Identify which cell holds the provided text, then report its [X, Y] central coordinate. 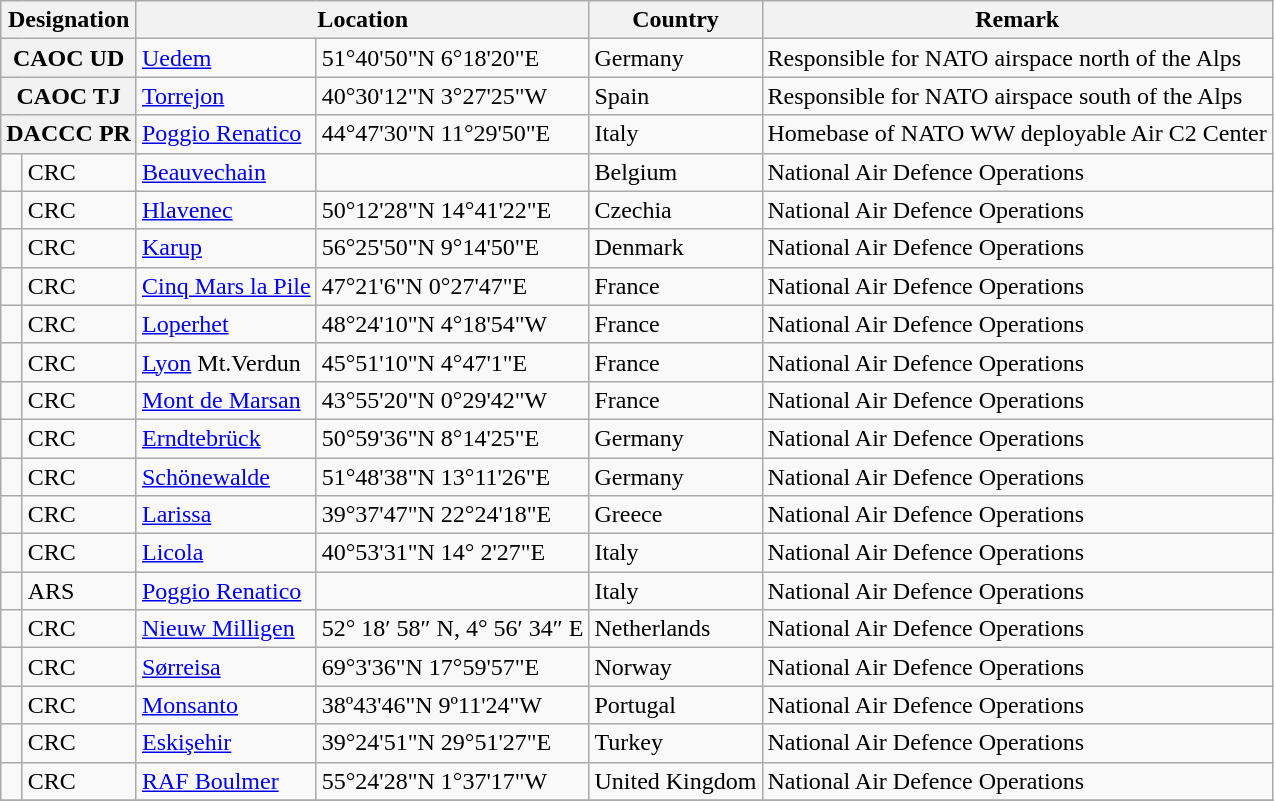
Greece [676, 515]
Turkey [676, 743]
Cinq Mars la Pile [226, 286]
CAOC TJ [69, 96]
Erndtebrück [226, 438]
Larissa [226, 515]
Eskişehir [226, 743]
Beauvechain [226, 172]
Remark [1017, 20]
50°59'36"N 8°14'25"E [452, 438]
40°30'12"N 3°27'25"W [452, 96]
47°21'6"N 0°27'47"E [452, 286]
Netherlands [676, 629]
69°3'36"N 17°59'57"E [452, 667]
Czechia [676, 210]
44°47'30"N 11°29'50"E [452, 134]
39°37'47"N 22°24'18"E [452, 515]
39°24'51"N 29°51'27"E [452, 743]
Lyon Mt.Verdun [226, 362]
Loperhet [226, 324]
38º43'46"N 9º11'24"W [452, 705]
Denmark [676, 248]
Responsible for NATO airspace south of the Alps [1017, 96]
RAF Boulmer [226, 781]
United Kingdom [676, 781]
52° 18′ 58″ N, 4° 56′ 34″ E [452, 629]
Location [362, 20]
Designation [69, 20]
Country [676, 20]
Belgium [676, 172]
DACCC PR [69, 134]
Sørreisa [226, 667]
Norway [676, 667]
Uedem [226, 58]
56°25'50"N 9°14'50"E [452, 248]
Nieuw Milligen [226, 629]
43°55'20"N 0°29'42"W [452, 400]
Karup [226, 248]
48°24'10"N 4°18'54"W [452, 324]
Licola [226, 553]
Responsible for NATO airspace north of the Alps [1017, 58]
40°53'31"N 14° 2'27"E [452, 553]
51°40'50"N 6°18'20"E [452, 58]
Torrejon [226, 96]
CAOC UD [69, 58]
Monsanto [226, 705]
Portugal [676, 705]
Hlavenec [226, 210]
Mont de Marsan [226, 400]
55°24'28"N 1°37'17"W [452, 781]
50°12'28"N 14°41'22"E [452, 210]
51°48'38"N 13°11'26"E [452, 477]
Spain [676, 96]
Schönewalde [226, 477]
ARS [79, 591]
45°51'10"N 4°47'1"E [452, 362]
Homebase of NATO WW deployable Air C2 Center [1017, 134]
